Return [X, Y] of the center of cell containing provided text 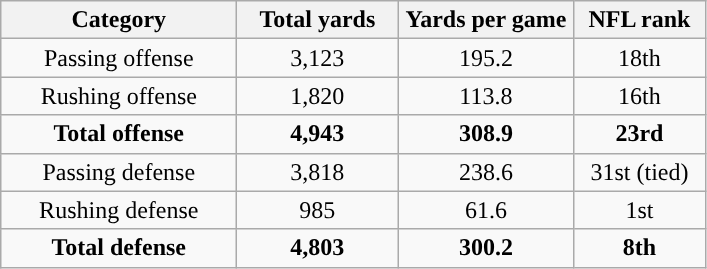
NFL rank [640, 20]
Rushing defense [119, 210]
Total offense [119, 134]
1,820 [318, 96]
61.6 [486, 210]
Yards per game [486, 20]
Category [119, 20]
308.9 [486, 134]
Rushing offense [119, 96]
1st [640, 210]
4,803 [318, 248]
3,818 [318, 172]
8th [640, 248]
18th [640, 58]
23rd [640, 134]
4,943 [318, 134]
113.8 [486, 96]
3,123 [318, 58]
238.6 [486, 172]
16th [640, 96]
195.2 [486, 58]
Passing offense [119, 58]
Total defense [119, 248]
31st (tied) [640, 172]
985 [318, 210]
300.2 [486, 248]
Passing defense [119, 172]
Total yards [318, 20]
